Pinpoint the cell where the given text exists, returning its (X, Y) midpoint coordinate. 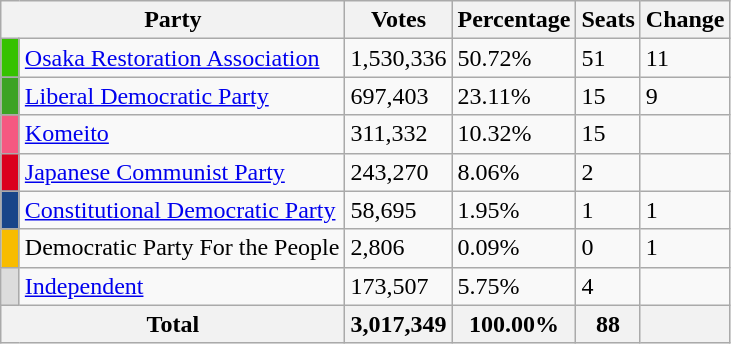
23.11% (514, 96)
11 (685, 58)
Democratic Party For the People (182, 248)
0.09% (514, 248)
697,403 (398, 96)
88 (608, 324)
58,695 (398, 210)
2 (608, 172)
Total (173, 324)
Constitutional Democratic Party (182, 210)
243,270 (398, 172)
Komeito (182, 134)
Liberal Democratic Party (182, 96)
2,806 (398, 248)
5.75% (514, 286)
Seats (608, 20)
8.06% (514, 172)
Votes (398, 20)
0 (608, 248)
Party (173, 20)
Independent (182, 286)
100.00% (514, 324)
Percentage (514, 20)
3,017,349 (398, 324)
Osaka Restoration Association (182, 58)
50.72% (514, 58)
1.95% (514, 210)
4 (608, 286)
173,507 (398, 286)
Change (685, 20)
9 (685, 96)
Japanese Communist Party (182, 172)
10.32% (514, 134)
1,530,336 (398, 58)
51 (608, 58)
311,332 (398, 134)
